Output the (x, y) coordinate of the center of the cell containing the given text.  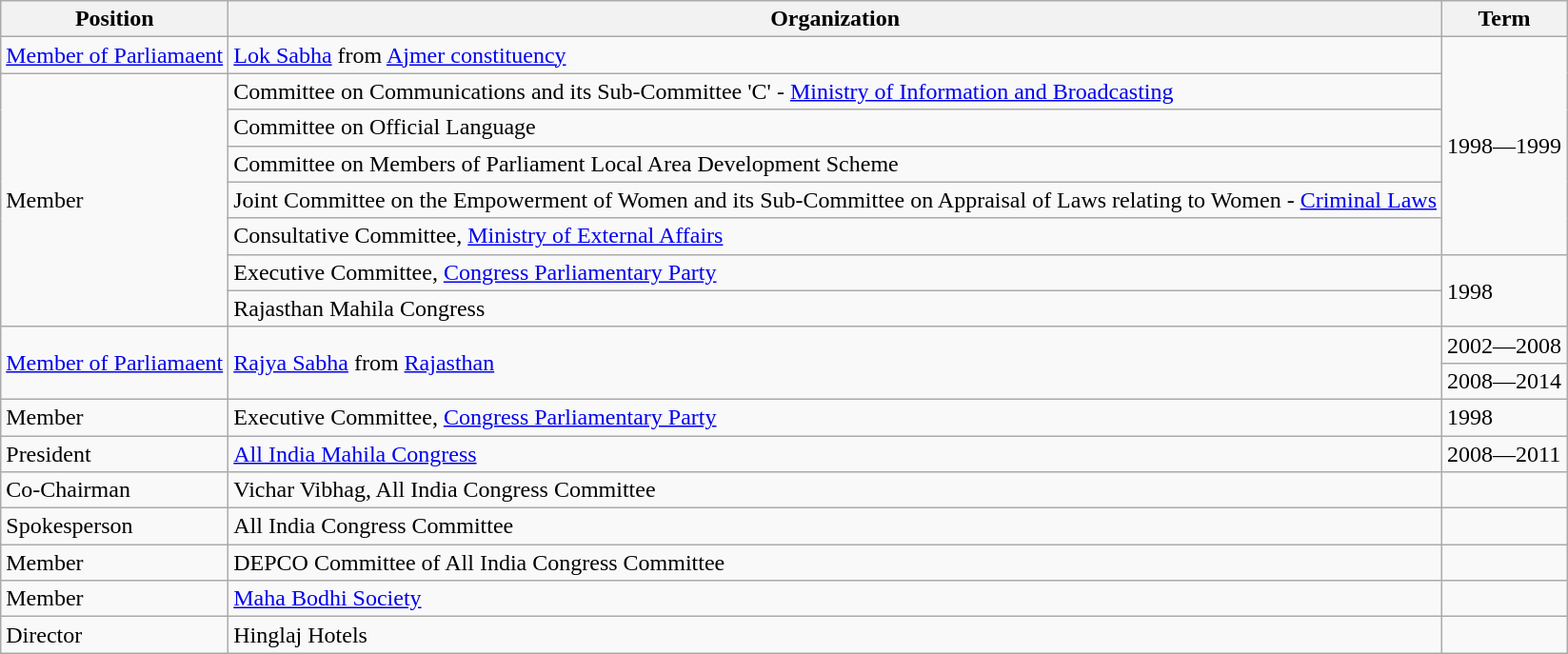
Rajya Sabha from Rajasthan (836, 363)
Spokesperson (114, 526)
Lok Sabha from Ajmer constituency (836, 55)
All India Mahila Congress (836, 454)
Position (114, 19)
President (114, 454)
Director (114, 635)
Joint Committee on the Empowerment of Women and its Sub-Committee on Appraisal of Laws relating to Women - Criminal Laws (836, 200)
Rajasthan Mahila Congress (836, 308)
Committee on Official Language (836, 128)
Hinglaj Hotels (836, 635)
Committee on Communications and its Sub-Committee 'C' - Ministry of Information and Broadcasting (836, 91)
Maha Bodhi Society (836, 599)
Vichar Vibhag, All India Congress Committee (836, 490)
DEPCO Committee of All India Congress Committee (836, 563)
2008—2014 (1504, 381)
Organization (836, 19)
Committee on Members of Parliament Local Area Development Scheme (836, 164)
Co-Chairman (114, 490)
Term (1504, 19)
2008—2011 (1504, 454)
All India Congress Committee (836, 526)
Consultative Committee, Ministry of External Affairs (836, 236)
2002—2008 (1504, 345)
1998—1999 (1504, 146)
